Extract the (X, Y) coordinate from the center of the cell holding the provided text.  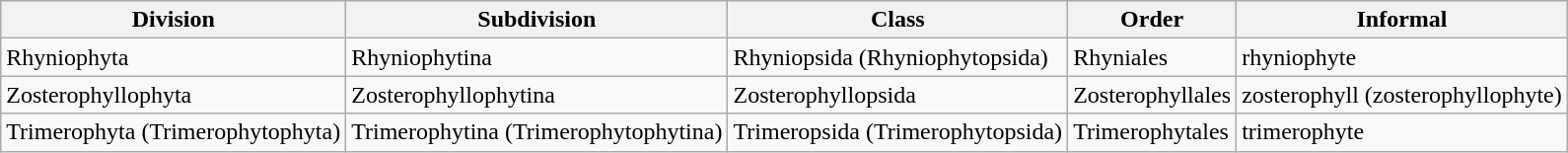
Subdivision (536, 20)
Rhyniophyta (174, 57)
trimerophyte (1402, 132)
rhyniophyte (1402, 57)
Zosterophyllophytina (536, 95)
Rhyniales (1152, 57)
Division (174, 20)
Zosterophyllales (1152, 95)
Order (1152, 20)
Class (897, 20)
Zosterophyllopsida (897, 95)
Informal (1402, 20)
zosterophyll (zosterophyllophyte) (1402, 95)
Zosterophyllophyta (174, 95)
Trimerophyta (Trimerophytophyta) (174, 132)
Rhyniopsida (Rhyniophytopsida) (897, 57)
Trimeropsida (Trimerophytopsida) (897, 132)
Trimerophytales (1152, 132)
Trimerophytina (Trimerophytophytina) (536, 132)
Rhyniophytina (536, 57)
